Extract the [x, y] coordinate from the center of the cell holding the provided text.  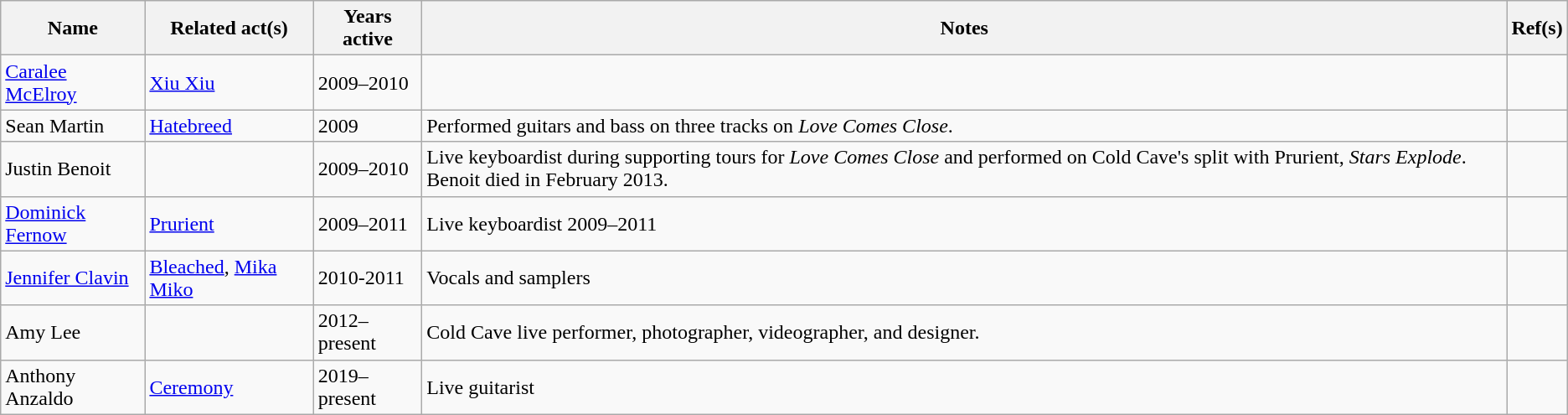
Amy Lee [73, 332]
Justin Benoit [73, 169]
Jennifer Clavin [73, 278]
Cold Cave live performer, photographer, videographer, and designer. [965, 332]
Ref(s) [1537, 29]
2009 [368, 126]
Xiu Xiu [230, 82]
Name [73, 29]
Vocals and samplers [965, 278]
Prurient [230, 223]
Ceremony [230, 387]
Hatebreed [230, 126]
2010-2011 [368, 278]
Notes [965, 29]
Related act(s) [230, 29]
Anthony Anzaldo [73, 387]
Caralee McElroy [73, 82]
Years active [368, 29]
2012–present [368, 332]
Bleached, Mika Miko [230, 278]
2019–present [368, 387]
Performed guitars and bass on three tracks on Love Comes Close. [965, 126]
Sean Martin [73, 126]
Live keyboardist 2009–2011 [965, 223]
2009–2011 [368, 223]
Dominick Fernow [73, 223]
Live guitarist [965, 387]
